Identify which cell holds the provided text, then report its [x, y] central coordinate. 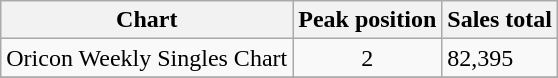
Chart [147, 20]
Oricon Weekly Singles Chart [147, 58]
82,395 [500, 58]
2 [368, 58]
Peak position [368, 20]
Sales total [500, 20]
